For the text-containing cell, return its midpoint in [x, y] coordinate format. 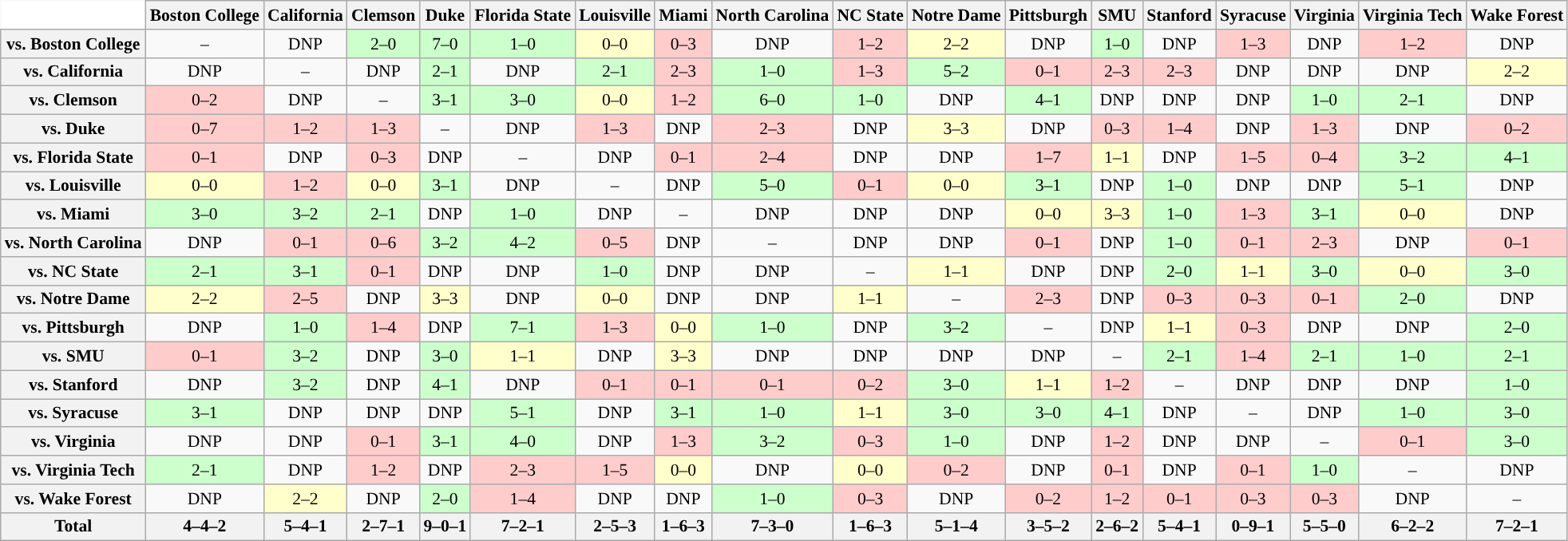
vs. California [73, 72]
vs. Virginia Tech [73, 470]
2–5 [305, 299]
vs. North Carolina [73, 243]
Syracuse [1253, 15]
vs. Duke [73, 129]
0–6 [383, 243]
6–2–2 [1413, 527]
vs. Notre Dame [73, 299]
5–2 [956, 72]
Virginia Tech [1413, 15]
4–0 [522, 442]
Duke [445, 15]
vs. Boston College [73, 44]
2–7–1 [383, 527]
vs. Wake Forest [73, 499]
6–0 [772, 101]
0–4 [1324, 157]
vs. NC State [73, 271]
2–4 [772, 157]
vs. Syracuse [73, 413]
7–1 [522, 328]
Notre Dame [956, 15]
vs. SMU [73, 357]
vs. Virginia [73, 442]
4–2 [522, 243]
vs. Pittsburgh [73, 328]
NC State [870, 15]
7–0 [445, 44]
North Carolina [772, 15]
Boston College [204, 15]
1–7 [1048, 157]
vs. Louisville [73, 186]
Louisville [615, 15]
Pittsburgh [1048, 15]
5–1–4 [956, 527]
vs. Miami [73, 215]
7–3–0 [772, 527]
Wake Forest [1517, 15]
Total [73, 527]
3–5–2 [1048, 527]
5–0 [772, 186]
2–6–2 [1117, 527]
5–5–0 [1324, 527]
Miami [683, 15]
Stanford [1179, 15]
2–5–3 [615, 527]
4–4–2 [204, 527]
Florida State [522, 15]
Virginia [1324, 15]
0–7 [204, 129]
vs. Florida State [73, 157]
0–5 [615, 243]
vs. Stanford [73, 385]
SMU [1117, 15]
California [305, 15]
vs. Clemson [73, 101]
0–9–1 [1253, 527]
Clemson [383, 15]
9–0–1 [445, 527]
